Scan for the cell matching the given text and deliver its [X, Y] coordinate at center. 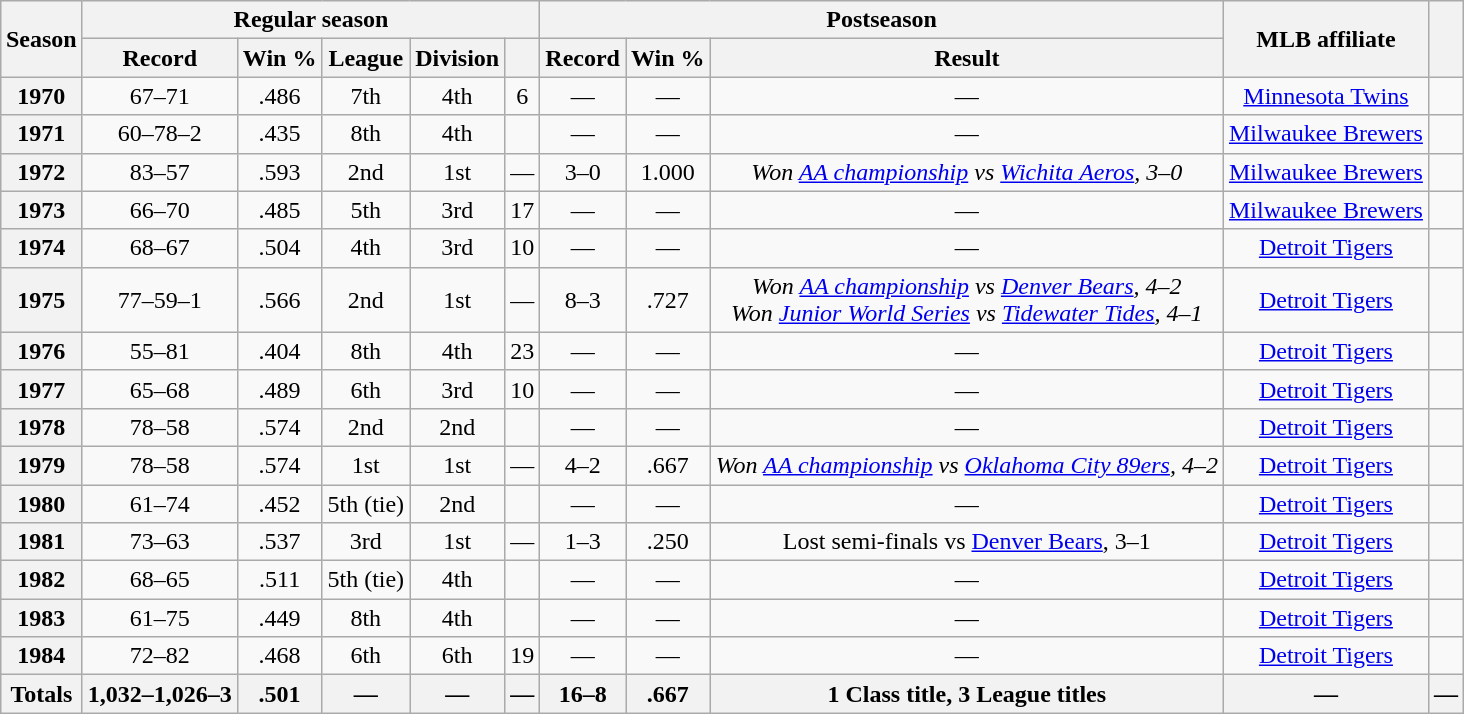
1979 [41, 465]
61–75 [160, 618]
5th [366, 210]
83–57 [160, 172]
Postseason [882, 20]
Result [966, 58]
65–68 [160, 389]
6 [522, 96]
Regular season [311, 20]
League [366, 58]
1.000 [668, 172]
.404 [280, 351]
.511 [280, 580]
1981 [41, 542]
.435 [280, 134]
3–0 [583, 172]
.593 [280, 172]
1971 [41, 134]
Minnesota Twins [1326, 96]
4–2 [583, 465]
Won AA championship vs Oklahoma City 89ers, 4–2 [966, 465]
60–78–2 [160, 134]
.452 [280, 503]
1974 [41, 248]
.489 [280, 389]
7th [366, 96]
16–8 [583, 694]
1980 [41, 503]
1983 [41, 618]
.501 [280, 694]
.727 [668, 300]
.486 [280, 96]
73–63 [160, 542]
1975 [41, 300]
Division [458, 58]
.485 [280, 210]
23 [522, 351]
77–59–1 [160, 300]
1973 [41, 210]
1977 [41, 389]
1–3 [583, 542]
1 Class title, 3 League titles [966, 694]
1972 [41, 172]
1978 [41, 427]
1982 [41, 580]
.250 [668, 542]
.449 [280, 618]
8–3 [583, 300]
1984 [41, 656]
Totals [41, 694]
67–71 [160, 96]
Won AA championship vs Wichita Aeros, 3–0 [966, 172]
Won AA championship vs Denver Bears, 4–2Won Junior World Series vs Tidewater Tides, 4–1 [966, 300]
.566 [280, 300]
Season [41, 39]
68–65 [160, 580]
61–74 [160, 503]
1,032–1,026–3 [160, 694]
72–82 [160, 656]
1976 [41, 351]
55–81 [160, 351]
Lost semi-finals vs Denver Bears, 3–1 [966, 542]
.468 [280, 656]
MLB affiliate [1326, 39]
66–70 [160, 210]
17 [522, 210]
68–67 [160, 248]
.537 [280, 542]
1970 [41, 96]
.504 [280, 248]
19 [522, 656]
